Capture the cell that displays the provided text and extract its [X, Y] central coordinate. 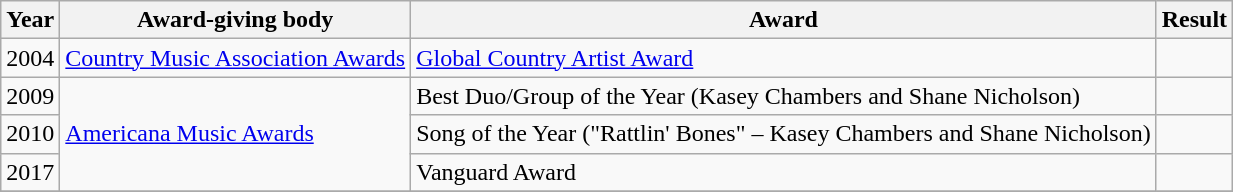
Award [784, 20]
Global Country Artist Award [784, 58]
Result [1194, 20]
Vanguard Award [784, 172]
2009 [30, 96]
Country Music Association Awards [236, 58]
2017 [30, 172]
Best Duo/Group of the Year (Kasey Chambers and Shane Nicholson) [784, 96]
2010 [30, 134]
Americana Music Awards [236, 134]
Song of the Year ("Rattlin' Bones" – Kasey Chambers and Shane Nicholson) [784, 134]
Award-giving body [236, 20]
Year [30, 20]
2004 [30, 58]
